Return the [X, Y] coordinate for the center point of the cell that contains the specified text.  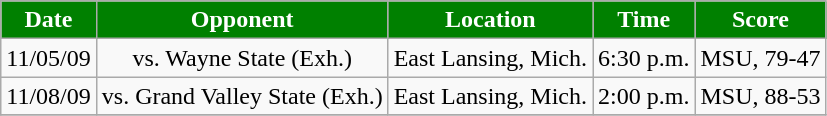
MSU, 88-53 [760, 96]
vs. Wayne State (Exh.) [242, 58]
MSU, 79-47 [760, 58]
2:00 p.m. [644, 96]
6:30 p.m. [644, 58]
Score [760, 20]
Location [490, 20]
11/08/09 [49, 96]
Opponent [242, 20]
11/05/09 [49, 58]
Date [49, 20]
vs. Grand Valley State (Exh.) [242, 96]
Time [644, 20]
